Pinpoint the cell where the given text exists, returning its (x, y) midpoint coordinate. 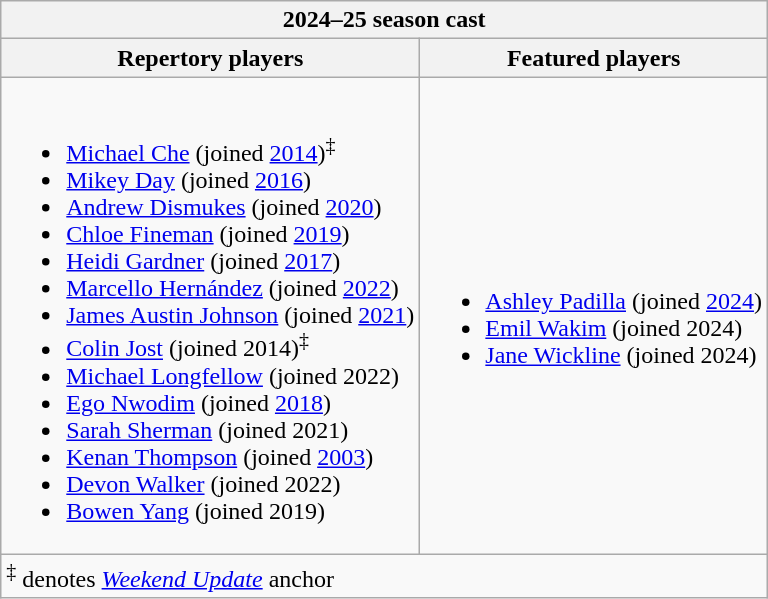
2024–25 season cast (384, 20)
Repertory players (210, 58)
Featured players (594, 58)
‡ denotes Weekend Update anchor (384, 576)
Ashley Padilla (joined 2024)Emil Wakim (joined 2024)Jane Wickline (joined 2024) (594, 316)
